Pinpoint the cell where the given text exists, returning its (X, Y) midpoint coordinate. 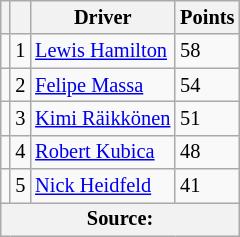
3 (20, 118)
Nick Heidfeld (102, 186)
54 (207, 85)
Kimi Räikkönen (102, 118)
1 (20, 51)
41 (207, 186)
5 (20, 186)
51 (207, 118)
Lewis Hamilton (102, 51)
48 (207, 152)
Source: (120, 219)
4 (20, 152)
2 (20, 85)
58 (207, 51)
Points (207, 17)
Driver (102, 17)
Robert Kubica (102, 152)
Felipe Massa (102, 85)
